Capture the cell that displays the provided text and extract its (x, y) central coordinate. 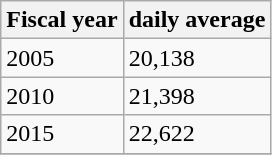
20,138 (197, 58)
2005 (62, 58)
21,398 (197, 96)
Fiscal year (62, 20)
daily average (197, 20)
22,622 (197, 134)
2010 (62, 96)
2015 (62, 134)
